Extract the [X, Y] coordinate from the center of the cell holding the provided text.  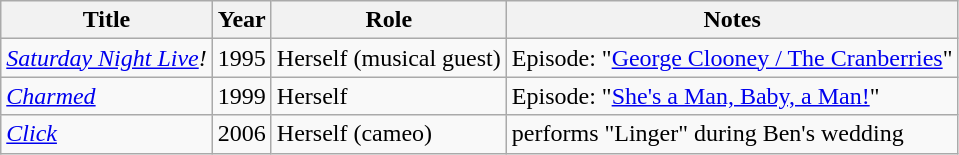
1995 [242, 58]
performs "Linger" during Ben's wedding [732, 134]
Episode: "She's a Man, Baby, a Man!" [732, 96]
Click [107, 134]
Notes [732, 20]
Herself (musical guest) [388, 58]
1999 [242, 96]
Title [107, 20]
Episode: "George Clooney / The Cranberries" [732, 58]
2006 [242, 134]
Charmed [107, 96]
Role [388, 20]
Herself (cameo) [388, 134]
Year [242, 20]
Saturday Night Live! [107, 58]
Herself [388, 96]
